For the text-containing cell, return its midpoint in (x, y) coordinate format. 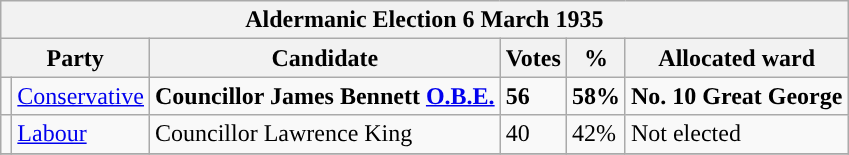
Not elected (736, 134)
No. 10 Great George (736, 96)
42% (596, 134)
Aldermanic Election 6 March 1935 (424, 20)
Labour (81, 134)
40 (533, 134)
Councillor James Bennett O.B.E. (326, 96)
Party (76, 58)
Votes (533, 58)
Allocated ward (736, 58)
% (596, 58)
Candidate (326, 58)
Conservative (81, 96)
Councillor Lawrence King (326, 134)
56 (533, 96)
58% (596, 96)
